Pinpoint the cell where the given text exists, returning its [X, Y] midpoint coordinate. 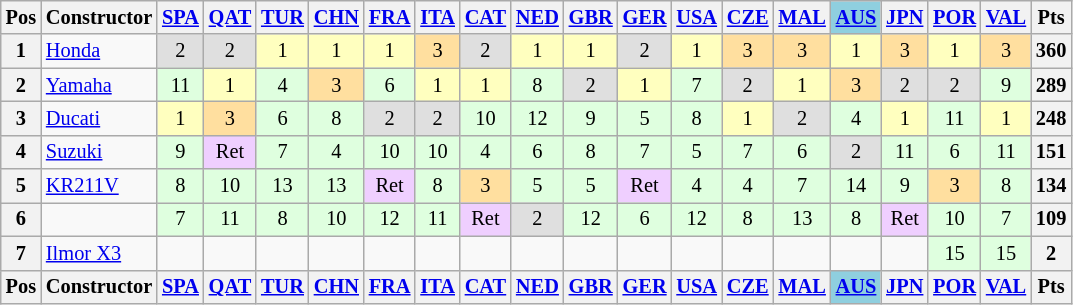
Honda [99, 51]
Ducati [99, 118]
KR211V [99, 186]
248 [1051, 118]
Suzuki [99, 152]
14 [856, 186]
Yamaha [99, 85]
151 [1051, 152]
134 [1051, 186]
109 [1051, 219]
360 [1051, 51]
289 [1051, 85]
Ilmor X3 [99, 253]
